Extract the (X, Y) coordinate from the center of the cell holding the provided text.  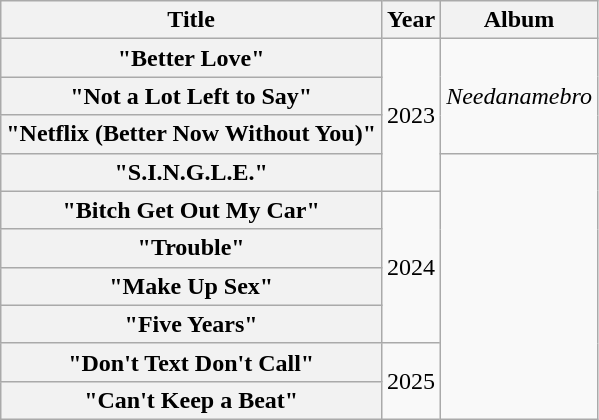
"Bitch Get Out My Car" (192, 210)
"Netflix (Better Now Without You)" (192, 134)
Year (412, 20)
2025 (412, 381)
"Better Love" (192, 58)
2023 (412, 115)
"Not a Lot Left to Say" (192, 96)
"Make Up Sex" (192, 286)
Album (520, 20)
Needanamebro (520, 96)
Title (192, 20)
"Don't Text Don't Call" (192, 362)
2024 (412, 267)
"Can't Keep a Beat" (192, 400)
"Trouble" (192, 248)
"Five Years" (192, 324)
"S.I.N.G.L.E." (192, 172)
